Pinpoint the cell where the given text exists, returning its (X, Y) midpoint coordinate. 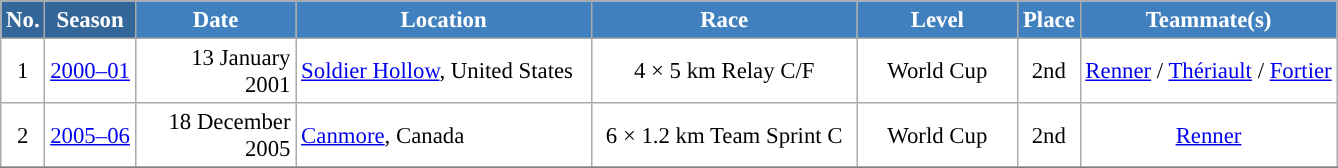
6 × 1.2 km Team Sprint C (724, 136)
4 × 5 km Relay C/F (724, 72)
Soldier Hollow, United States (444, 72)
No. (23, 20)
18 December 2005 (216, 136)
Race (724, 20)
Teammate(s) (1208, 20)
Renner (1208, 136)
Renner / Thériault / Fortier (1208, 72)
Season (90, 20)
2005–06 (90, 136)
1 (23, 72)
2 (23, 136)
Location (444, 20)
Date (216, 20)
13 January 2001 (216, 72)
2000–01 (90, 72)
Level (938, 20)
Canmore, Canada (444, 136)
Place (1049, 20)
